Output the [x, y] coordinate of the center of the cell containing the given text.  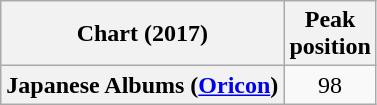
98 [330, 85]
Peakposition [330, 34]
Chart (2017) [142, 34]
Japanese Albums (Oricon) [142, 85]
